For the text-containing cell, return its midpoint in (x, y) coordinate format. 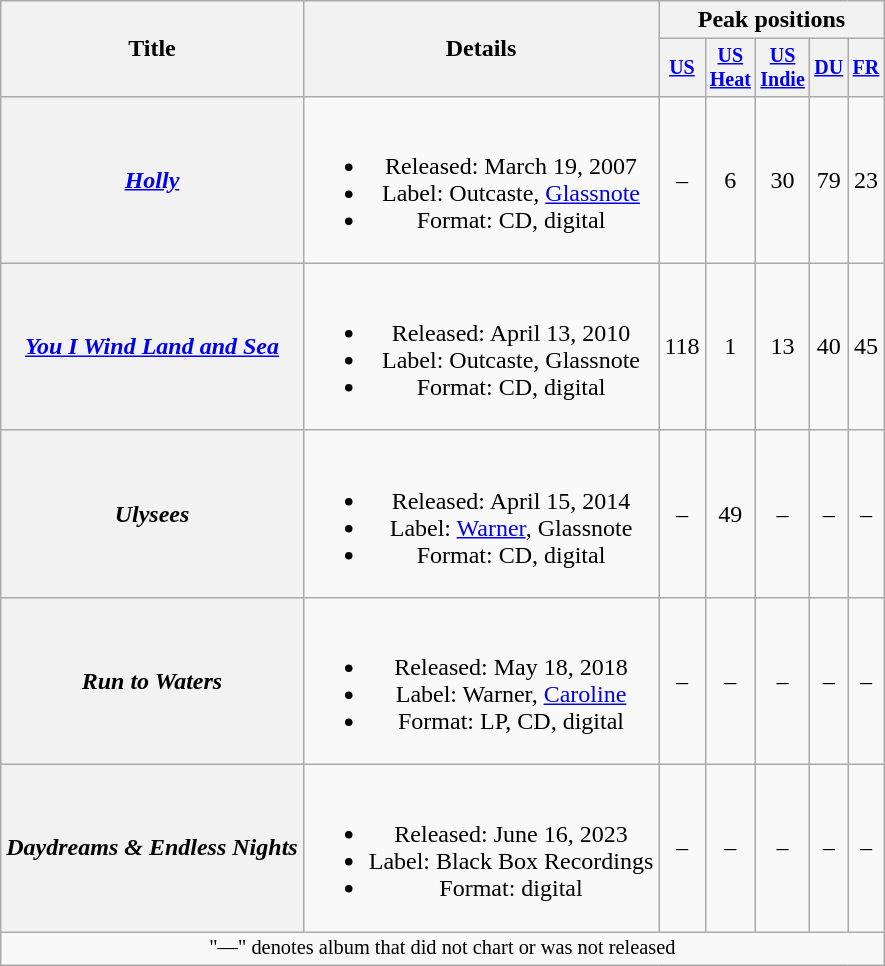
You I Wind Land and Sea (152, 346)
DU (829, 68)
Released: April 15, 2014Label: Warner, GlassnoteFormat: CD, digital (481, 514)
30 (783, 180)
23 (866, 180)
Released: March 19, 2007Label: Outcaste, GlassnoteFormat: CD, digital (481, 180)
Released: June 16, 2023Label: Black Box RecordingsFormat: digital (481, 848)
USIndie (783, 68)
13 (783, 346)
45 (866, 346)
6 (730, 180)
Released: May 18, 2018Label: Warner, CarolineFormat: LP, CD, digital (481, 680)
1 (730, 346)
118 (682, 346)
Daydreams & Endless Nights (152, 848)
USHeat (730, 68)
49 (730, 514)
Holly (152, 180)
Released: April 13, 2010Label: Outcaste, GlassnoteFormat: CD, digital (481, 346)
"—" denotes album that did not chart or was not released (442, 949)
40 (829, 346)
Title (152, 49)
Peak positions (772, 20)
Details (481, 49)
79 (829, 180)
FR (866, 68)
Ulysees (152, 514)
US (682, 68)
Run to Waters (152, 680)
